Output the [x, y] coordinate of the center of the cell containing the given text.  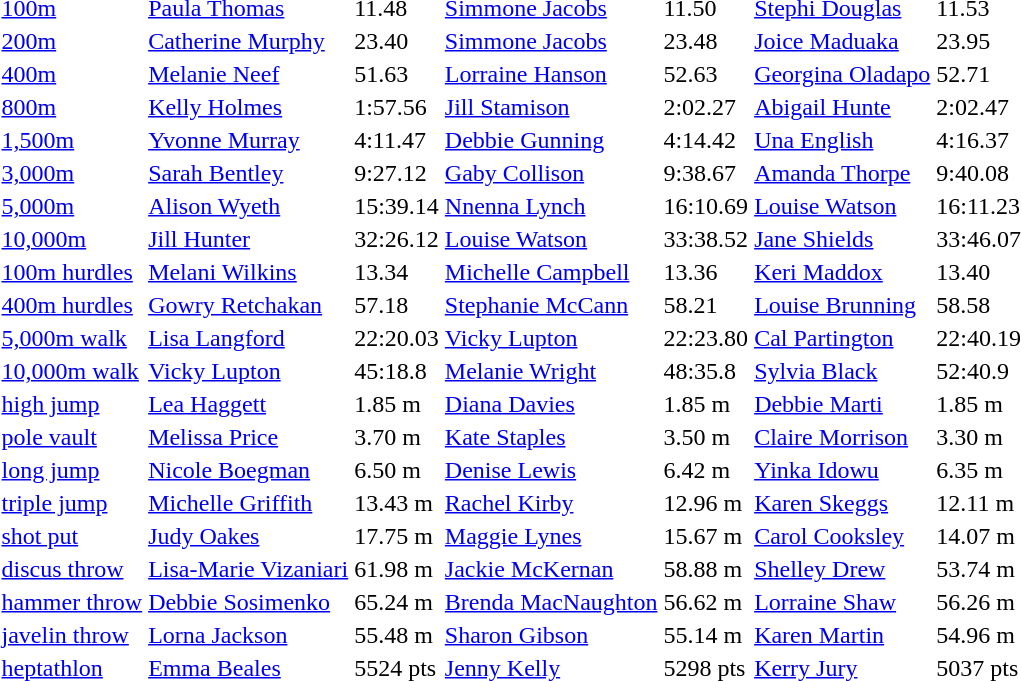
10,000m walk [72, 371]
Simmone Jacobs [551, 41]
52.63 [706, 74]
9:38.67 [706, 173]
high jump [72, 404]
Lorraine Shaw [842, 602]
Lorna Jackson [248, 635]
Louise Brunning [842, 305]
56.62 m [706, 602]
Debbie Marti [842, 404]
Sylvia Black [842, 371]
6.50 m [397, 470]
13.43 m [397, 503]
58.88 m [706, 569]
1:57.56 [397, 107]
Amanda Thorpe [842, 173]
22:23.80 [706, 338]
200m [72, 41]
javelin throw [72, 635]
Karen Skeggs [842, 503]
Jill Stamison [551, 107]
13.34 [397, 272]
Alison Wyeth [248, 206]
48:35.8 [706, 371]
Joice Maduaka [842, 41]
100m hurdles [72, 272]
Kate Staples [551, 437]
400m hurdles [72, 305]
Jill Hunter [248, 239]
3.70 m [397, 437]
Yvonne Murray [248, 140]
4:14.42 [706, 140]
Kelly Holmes [248, 107]
Nnenna Lynch [551, 206]
Una English [842, 140]
Debbie Gunning [551, 140]
61.98 m [397, 569]
Sharon Gibson [551, 635]
4:11.47 [397, 140]
Lorraine Hanson [551, 74]
800m [72, 107]
Shelley Drew [842, 569]
Melani Wilkins [248, 272]
Catherine Murphy [248, 41]
3.50 m [706, 437]
long jump [72, 470]
Michelle Campbell [551, 272]
triple jump [72, 503]
6.42 m [706, 470]
Melanie Neef [248, 74]
Yinka Idowu [842, 470]
13.36 [706, 272]
45:18.8 [397, 371]
Diana Davies [551, 404]
Lisa-Marie Vizaniari [248, 569]
10,000m [72, 239]
shot put [72, 536]
Judy Oakes [248, 536]
Denise Lewis [551, 470]
Jackie McKernan [551, 569]
Rachel Kirby [551, 503]
Georgina Oladapo [842, 74]
Abigail Hunte [842, 107]
Nicole Boegman [248, 470]
55.14 m [706, 635]
Gaby Collison [551, 173]
Lisa Langford [248, 338]
Karen Martin [842, 635]
Sarah Bentley [248, 173]
Claire Morrison [842, 437]
1,500m [72, 140]
Lea Haggett [248, 404]
Melanie Wright [551, 371]
discus throw [72, 569]
5,000m [72, 206]
3,000m [72, 173]
58.21 [706, 305]
hammer throw [72, 602]
Cal Partington [842, 338]
Debbie Sosimenko [248, 602]
16:10.69 [706, 206]
57.18 [397, 305]
Michelle Griffith [248, 503]
22:20.03 [397, 338]
Maggie Lynes [551, 536]
51.63 [397, 74]
400m [72, 74]
12.96 m [706, 503]
17.75 m [397, 536]
2:02.27 [706, 107]
Gowry Retchakan [248, 305]
5,000m walk [72, 338]
Stephanie McCann [551, 305]
Keri Maddox [842, 272]
9:27.12 [397, 173]
65.24 m [397, 602]
Carol Cooksley [842, 536]
23.40 [397, 41]
32:26.12 [397, 239]
15:39.14 [397, 206]
Brenda MacNaughton [551, 602]
55.48 m [397, 635]
pole vault [72, 437]
15.67 m [706, 536]
23.48 [706, 41]
33:38.52 [706, 239]
Jane Shields [842, 239]
Melissa Price [248, 437]
